Search for the cell housing the specified text and yield its [x, y] center coordinate. 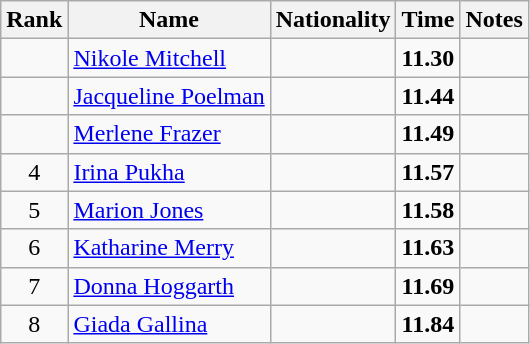
Jacqueline Poelman [169, 96]
Name [169, 20]
Irina Pukha [169, 172]
Merlene Frazer [169, 134]
11.69 [428, 286]
11.58 [428, 210]
11.63 [428, 248]
Donna Hoggarth [169, 286]
11.84 [428, 324]
6 [34, 248]
7 [34, 286]
11.57 [428, 172]
8 [34, 324]
Marion Jones [169, 210]
4 [34, 172]
Giada Gallina [169, 324]
Rank [34, 20]
11.49 [428, 134]
11.44 [428, 96]
5 [34, 210]
Nikole Mitchell [169, 58]
Katharine Merry [169, 248]
Time [428, 20]
Nationality [333, 20]
11.30 [428, 58]
Notes [494, 20]
